Scan for the cell matching the given text and deliver its (x, y) coordinate at center. 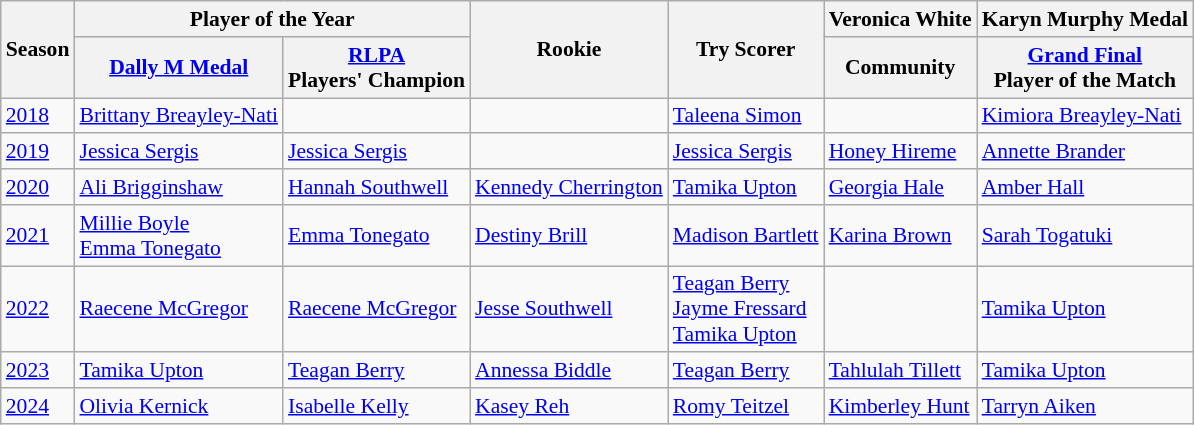
Destiny Brill (569, 236)
Tahlulah Tillett (900, 371)
Karyn Murphy Medal (1085, 19)
2023 (38, 371)
Taleena Simon (746, 116)
Dally M Medal (178, 68)
Honey Hireme (900, 152)
2018 (38, 116)
2020 (38, 187)
Emma Tonegato (376, 236)
RLPA Players' Champion (376, 68)
Community (900, 68)
Rookie (569, 50)
Kennedy Cherrington (569, 187)
Amber Hall (1085, 187)
Brittany Breayley-Nati (178, 116)
Jesse Southwell (569, 310)
Romy Teitzel (746, 406)
Season (38, 50)
Georgia Hale (900, 187)
Karina Brown (900, 236)
Olivia Kernick (178, 406)
Madison Bartlett (746, 236)
Hannah Southwell (376, 187)
2024 (38, 406)
Annessa Biddle (569, 371)
Kimiora Breayley-Nati (1085, 116)
Teagan Berry Jayme Fressard Tamika Upton (746, 310)
Millie Boyle Emma Tonegato (178, 236)
Grand Final Player of the Match (1085, 68)
Kimberley Hunt (900, 406)
2019 (38, 152)
Player of the Year (272, 19)
2022 (38, 310)
Isabelle Kelly (376, 406)
Sarah Togatuki (1085, 236)
Ali Brigginshaw (178, 187)
Tarryn Aiken (1085, 406)
Annette Brander (1085, 152)
Try Scorer (746, 50)
Veronica White (900, 19)
Kasey Reh (569, 406)
2021 (38, 236)
